Capture the cell that displays the provided text and extract its [x, y] central coordinate. 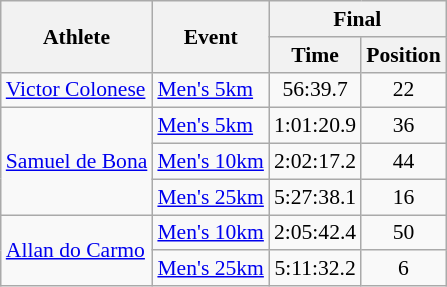
2:05:42.4 [315, 233]
36 [403, 126]
Position [403, 55]
Event [210, 36]
5:27:38.1 [315, 197]
56:39.7 [315, 90]
Victor Colonese [77, 90]
Time [315, 55]
50 [403, 233]
Samuel de Bona [77, 162]
Athlete [77, 36]
16 [403, 197]
44 [403, 162]
Allan do Carmo [77, 250]
1:01:20.9 [315, 126]
Final [358, 19]
6 [403, 269]
2:02:17.2 [315, 162]
5:11:32.2 [315, 269]
22 [403, 90]
